Find where the given text appears and provide that cell's center as (x, y) coordinate. 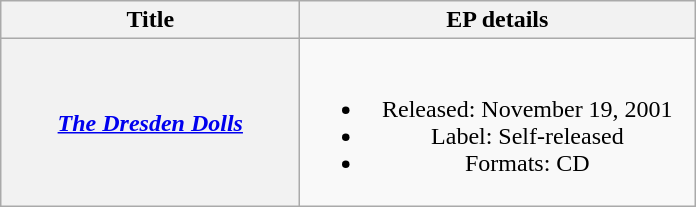
Released: November 19, 2001Label: Self-releasedFormats: CD (498, 122)
The Dresden Dolls (150, 122)
Title (150, 20)
EP details (498, 20)
